From the cell containing the given text, extract its center point as (X, Y) coordinate. 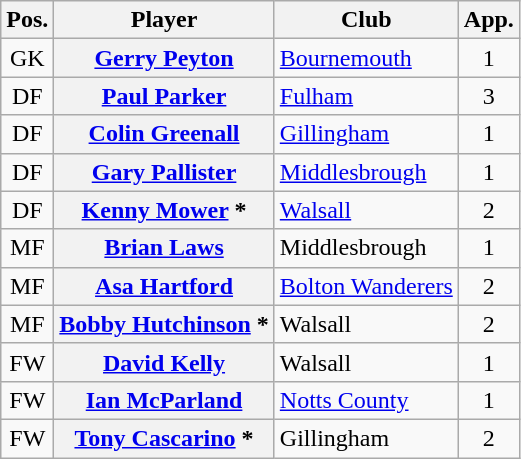
Gary Pallister (164, 172)
Bobby Hutchinson * (164, 324)
3 (488, 96)
Pos. (28, 20)
Ian McParland (164, 400)
Paul Parker (164, 96)
Bolton Wanderers (366, 286)
Fulham (366, 96)
Notts County (366, 400)
Tony Cascarino * (164, 438)
Kenny Mower * (164, 210)
Club (366, 20)
Gerry Peyton (164, 58)
Player (164, 20)
Bournemouth (366, 58)
Brian Laws (164, 248)
David Kelly (164, 362)
App. (488, 20)
Colin Greenall (164, 134)
Asa Hartford (164, 286)
GK (28, 58)
